Capture the cell that displays the provided text and extract its (X, Y) central coordinate. 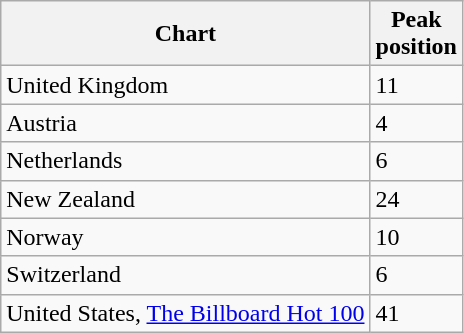
New Zealand (186, 199)
Netherlands (186, 161)
4 (416, 123)
Norway (186, 237)
Peakposition (416, 34)
11 (416, 85)
Chart (186, 34)
41 (416, 313)
United Kingdom (186, 85)
Austria (186, 123)
Switzerland (186, 275)
United States, The Billboard Hot 100 (186, 313)
24 (416, 199)
10 (416, 237)
